For the text-containing cell, return its midpoint in (x, y) coordinate format. 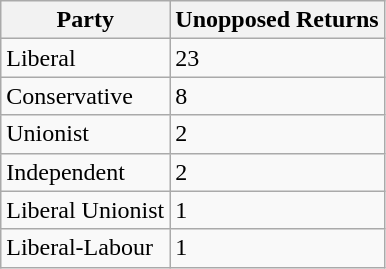
Unionist (86, 134)
Liberal-Labour (86, 248)
Independent (86, 172)
23 (277, 58)
Liberal Unionist (86, 210)
Unopposed Returns (277, 20)
Conservative (86, 96)
Liberal (86, 58)
Party (86, 20)
8 (277, 96)
